Extract the (X, Y) coordinate from the center of the cell holding the provided text.  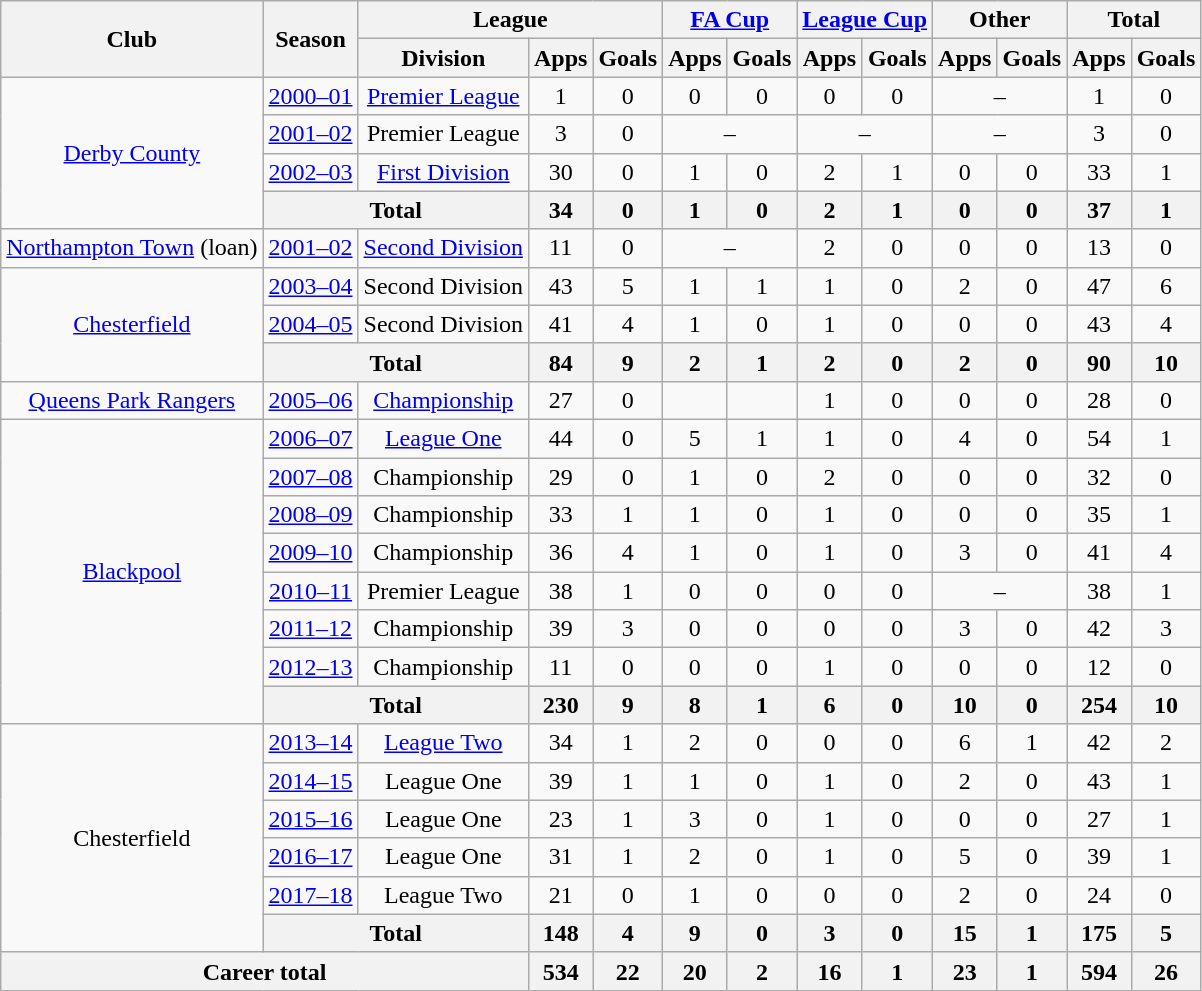
2016–17 (310, 857)
2014–15 (310, 781)
54 (1099, 438)
2012–13 (310, 667)
84 (560, 362)
44 (560, 438)
2002–03 (310, 172)
Derby County (132, 153)
12 (1099, 667)
2011–12 (310, 629)
594 (1099, 971)
21 (560, 895)
28 (1099, 400)
Queens Park Rangers (132, 400)
Season (310, 39)
8 (695, 705)
534 (560, 971)
2003–04 (310, 286)
2015–16 (310, 819)
2006–07 (310, 438)
2004–05 (310, 324)
20 (695, 971)
First Division (443, 172)
2013–14 (310, 743)
29 (560, 477)
36 (560, 553)
2017–18 (310, 895)
30 (560, 172)
35 (1099, 515)
32 (1099, 477)
15 (965, 933)
FA Cup (730, 20)
13 (1099, 248)
2008–09 (310, 515)
2009–10 (310, 553)
Division (443, 58)
Other (1000, 20)
37 (1099, 210)
2007–08 (310, 477)
230 (560, 705)
90 (1099, 362)
31 (560, 857)
24 (1099, 895)
254 (1099, 705)
League Cup (865, 20)
Career total (265, 971)
175 (1099, 933)
22 (628, 971)
16 (830, 971)
47 (1099, 286)
Club (132, 39)
Northampton Town (loan) (132, 248)
148 (560, 933)
26 (1166, 971)
Blackpool (132, 571)
2010–11 (310, 591)
2000–01 (310, 96)
League (510, 20)
2005–06 (310, 400)
